Extract the [x, y] coordinate from the center of the cell holding the provided text.  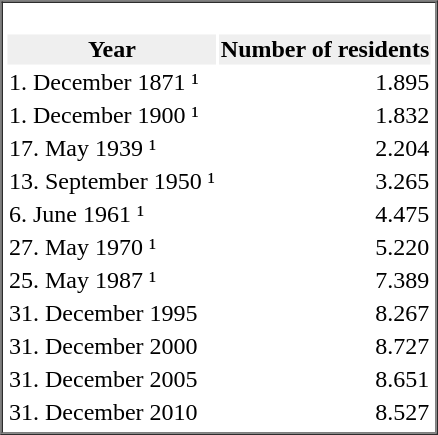
1.832 [324, 115]
31. December 1995 [112, 313]
Number of residents [324, 49]
1.895 [324, 83]
3.265 [324, 181]
1. December 1871 ¹ [112, 83]
8.267 [324, 313]
8.651 [324, 379]
6. June 1961 ¹ [112, 215]
7.389 [324, 281]
8.527 [324, 413]
4.475 [324, 215]
31. December 2000 [112, 347]
17. May 1939 ¹ [112, 149]
1. December 1900 ¹ [112, 115]
13. September 1950 ¹ [112, 181]
8.727 [324, 347]
25. May 1987 ¹ [112, 281]
31. December 2005 [112, 379]
5.220 [324, 247]
31. December 2010 [112, 413]
Year [112, 49]
27. May 1970 ¹ [112, 247]
2.204 [324, 149]
